Locate the cell with the specified text and output its [X, Y] center coordinate. 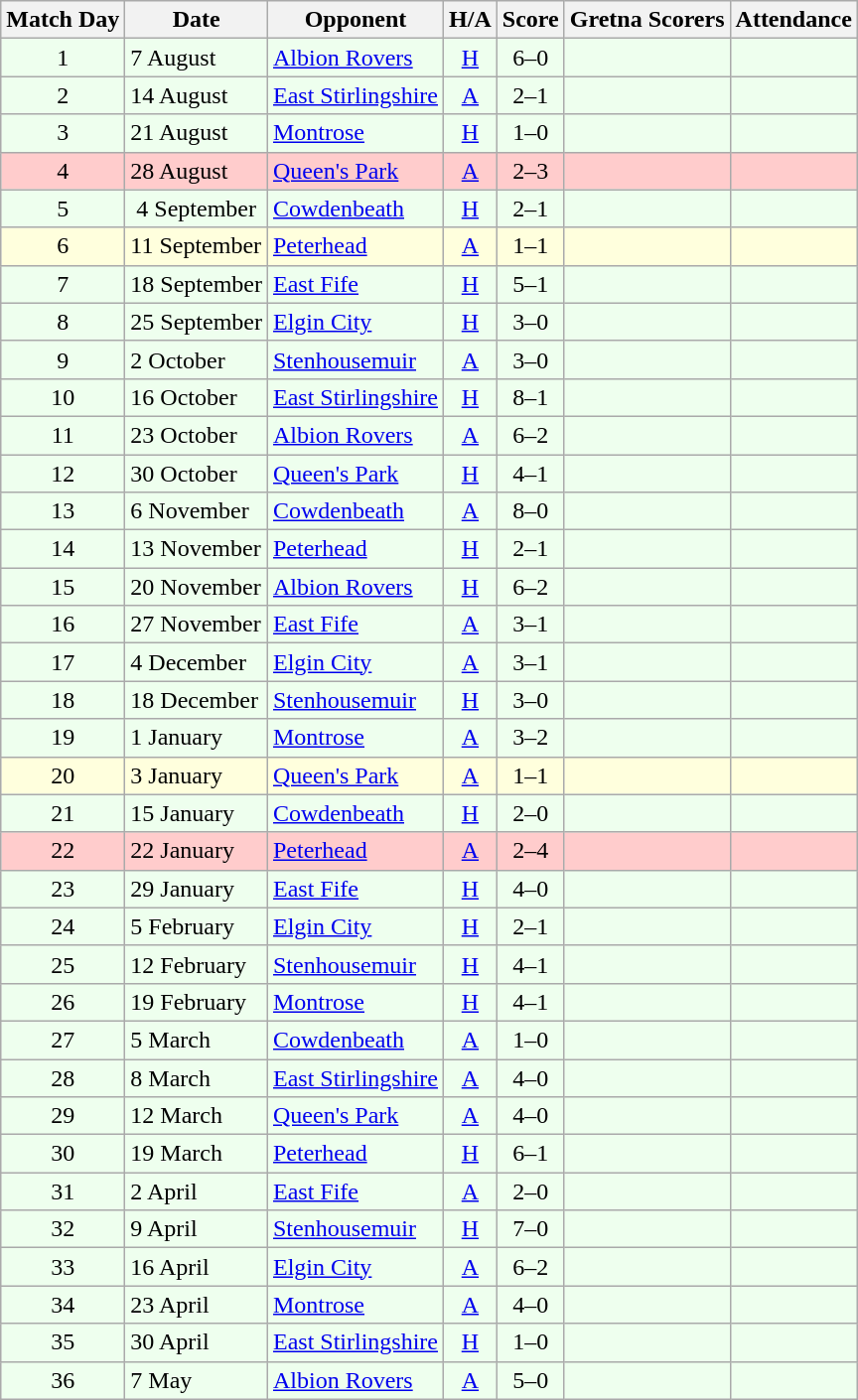
22 [64, 851]
31 [64, 1191]
9 [64, 359]
2 [64, 95]
5 [64, 209]
16 April [197, 1267]
6 [64, 246]
2–4 [530, 851]
8 [64, 322]
Gretna Scorers [647, 20]
4 December [197, 662]
5 February [197, 926]
16 [64, 625]
17 [64, 662]
2–3 [530, 171]
6 November [197, 511]
33 [64, 1267]
7 May [197, 1380]
30 April [197, 1342]
18 [64, 700]
2 April [197, 1191]
8–0 [530, 511]
12 February [197, 964]
1 [64, 58]
28 August [197, 171]
1 January [197, 738]
2 October [197, 359]
5–0 [530, 1380]
13 November [197, 549]
5–1 [530, 284]
7–0 [530, 1229]
18 September [197, 284]
12 [64, 474]
4 [64, 171]
26 [64, 1002]
H/A [471, 20]
3 January [197, 775]
27 November [197, 625]
25 [64, 964]
4 September [197, 209]
25 September [197, 322]
5 March [197, 1040]
35 [64, 1342]
3 [64, 133]
Score [530, 20]
27 [64, 1040]
34 [64, 1305]
18 December [197, 700]
Match Day [64, 20]
23 October [197, 435]
21 August [197, 133]
36 [64, 1380]
Opponent [356, 20]
12 March [197, 1116]
15 [64, 587]
10 [64, 397]
16 October [197, 397]
23 April [197, 1305]
14 August [197, 95]
7 August [197, 58]
19 [64, 738]
11 September [197, 246]
28 [64, 1077]
Attendance [793, 20]
6–0 [530, 58]
3–2 [530, 738]
8–1 [530, 397]
11 [64, 435]
24 [64, 926]
19 February [197, 1002]
7 [64, 284]
32 [64, 1229]
15 January [197, 813]
19 March [197, 1154]
21 [64, 813]
6–1 [530, 1154]
30 [64, 1154]
Date [197, 20]
23 [64, 889]
29 [64, 1116]
29 January [197, 889]
13 [64, 511]
9 April [197, 1229]
8 March [197, 1077]
20 November [197, 587]
30 October [197, 474]
22 January [197, 851]
14 [64, 549]
20 [64, 775]
